Determine the [x, y] coordinate at the center of the cell enclosing the given text.  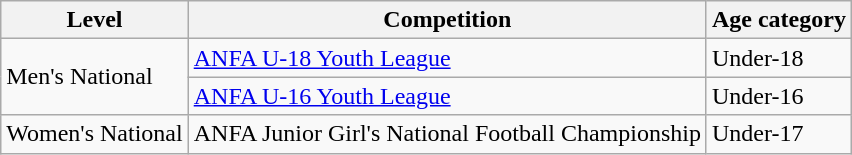
ANFA Junior Girl's National Football Championship [447, 134]
Age category [778, 20]
Under-16 [778, 96]
Women's National [94, 134]
ANFA U-16 Youth League [447, 96]
Competition [447, 20]
Men's National [94, 77]
Under-18 [778, 58]
ANFA U-18 Youth League [447, 58]
Under-17 [778, 134]
Level [94, 20]
